Detect which cell encompasses the target text, then output its [X, Y] center coordinate. 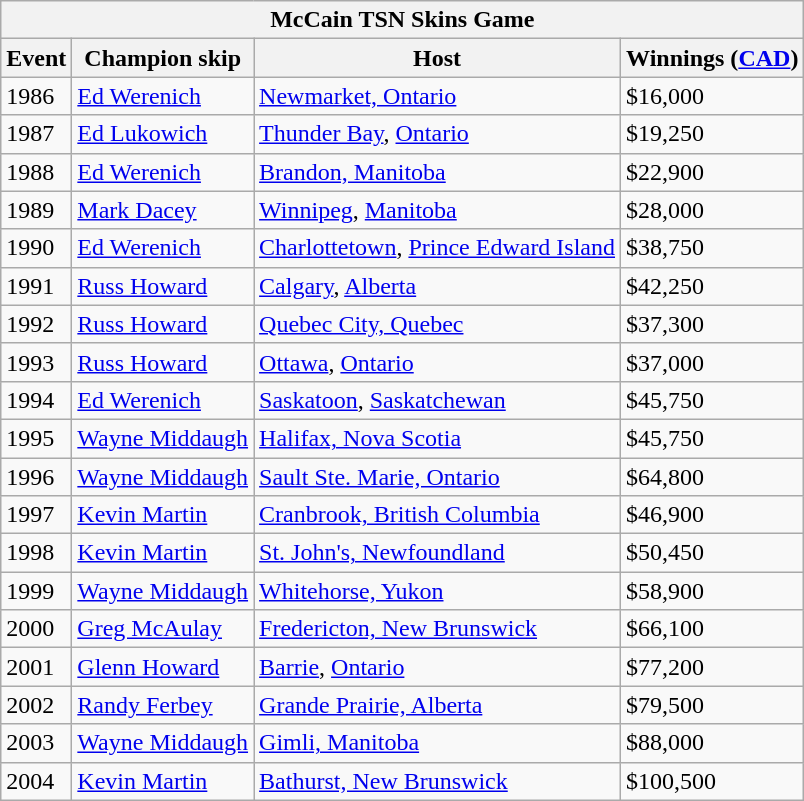
1994 [36, 400]
Ottawa, Ontario [438, 362]
St. John's, Newfoundland [438, 553]
$58,900 [712, 591]
1990 [36, 248]
$66,100 [712, 629]
1995 [36, 438]
1993 [36, 362]
Winnipeg, Manitoba [438, 210]
1988 [36, 172]
$88,000 [712, 743]
Cranbrook, British Columbia [438, 515]
1989 [36, 210]
Barrie, Ontario [438, 667]
Calgary, Alberta [438, 286]
$37,000 [712, 362]
Grande Prairie, Alberta [438, 705]
$37,300 [712, 324]
$42,250 [712, 286]
$19,250 [712, 134]
$77,200 [712, 667]
Sault Ste. Marie, Ontario [438, 477]
1999 [36, 591]
Host [438, 58]
Saskatoon, Saskatchewan [438, 400]
2004 [36, 781]
$46,900 [712, 515]
Champion skip [163, 58]
Mark Dacey [163, 210]
Fredericton, New Brunswick [438, 629]
2001 [36, 667]
Gimli, Manitoba [438, 743]
Event [36, 58]
$16,000 [712, 96]
2002 [36, 705]
$28,000 [712, 210]
$22,900 [712, 172]
$50,450 [712, 553]
$79,500 [712, 705]
Ed Lukowich [163, 134]
McCain TSN Skins Game [402, 20]
Whitehorse, Yukon [438, 591]
1987 [36, 134]
Brandon, Manitoba [438, 172]
$38,750 [712, 248]
Greg McAulay [163, 629]
Glenn Howard [163, 667]
Randy Ferbey [163, 705]
1996 [36, 477]
1998 [36, 553]
1992 [36, 324]
Winnings (CAD) [712, 58]
Thunder Bay, Ontario [438, 134]
$64,800 [712, 477]
Charlottetown, Prince Edward Island [438, 248]
Newmarket, Ontario [438, 96]
1997 [36, 515]
$100,500 [712, 781]
Halifax, Nova Scotia [438, 438]
1991 [36, 286]
Quebec City, Quebec [438, 324]
1986 [36, 96]
2003 [36, 743]
2000 [36, 629]
Bathurst, New Brunswick [438, 781]
